Capture the cell that displays the provided text and extract its [X, Y] central coordinate. 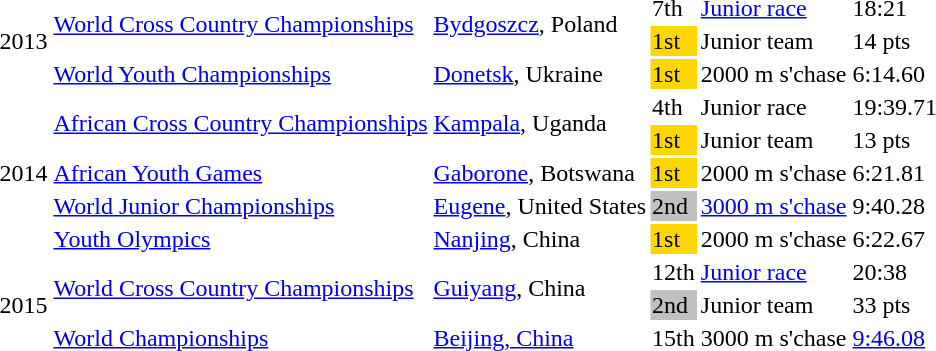
Youth Olympics [240, 239]
World Junior Championships [240, 206]
4th [674, 107]
3000 m s'chase [774, 206]
Eugene, United States [540, 206]
Gaborone, Botswana [540, 173]
World Cross Country Championships [240, 288]
Guiyang, China [540, 288]
World Youth Championships [240, 74]
African Youth Games [240, 173]
Nanjing, China [540, 239]
12th [674, 272]
Donetsk, Ukraine [540, 74]
African Cross Country Championships [240, 124]
Kampala, Uganda [540, 124]
